From the cell containing the given text, extract its center point as [x, y] coordinate. 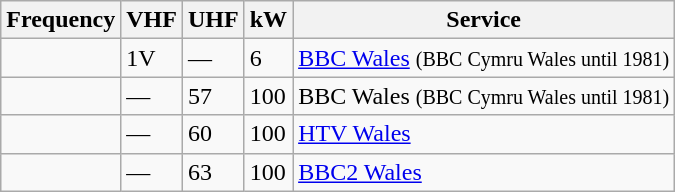
HTV Wales [484, 134]
57 [213, 96]
UHF [213, 20]
1V [152, 58]
Frequency [61, 20]
kW [268, 20]
6 [268, 58]
BBC2 Wales [484, 172]
63 [213, 172]
60 [213, 134]
Service [484, 20]
VHF [152, 20]
